Pinpoint the cell where the given text exists, returning its [x, y] midpoint coordinate. 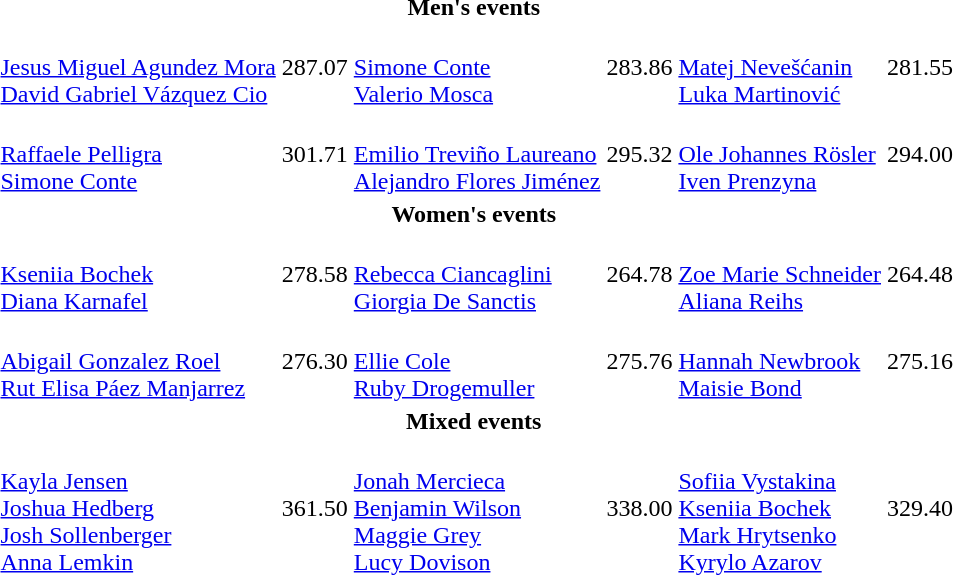
264.78 [640, 274]
301.71 [314, 154]
275.76 [640, 361]
Matej NevešćaninLuka Martinović [780, 67]
283.86 [640, 67]
Zoe Marie SchneiderAliana Reihs [780, 274]
Rebecca CiancagliniGiorgia De Sanctis [477, 274]
Ellie ColeRuby Drogemuller [477, 361]
Emilio Treviño LaureanoAlejandro Flores Jiménez [477, 154]
276.30 [314, 361]
Simone ConteValerio Mosca [477, 67]
Ole Johannes RöslerIven Prenzyna [780, 154]
278.58 [314, 274]
287.07 [314, 67]
Hannah NewbrookMaisie Bond [780, 361]
295.32 [640, 154]
